Identify which cell holds the provided text, then report its [X, Y] central coordinate. 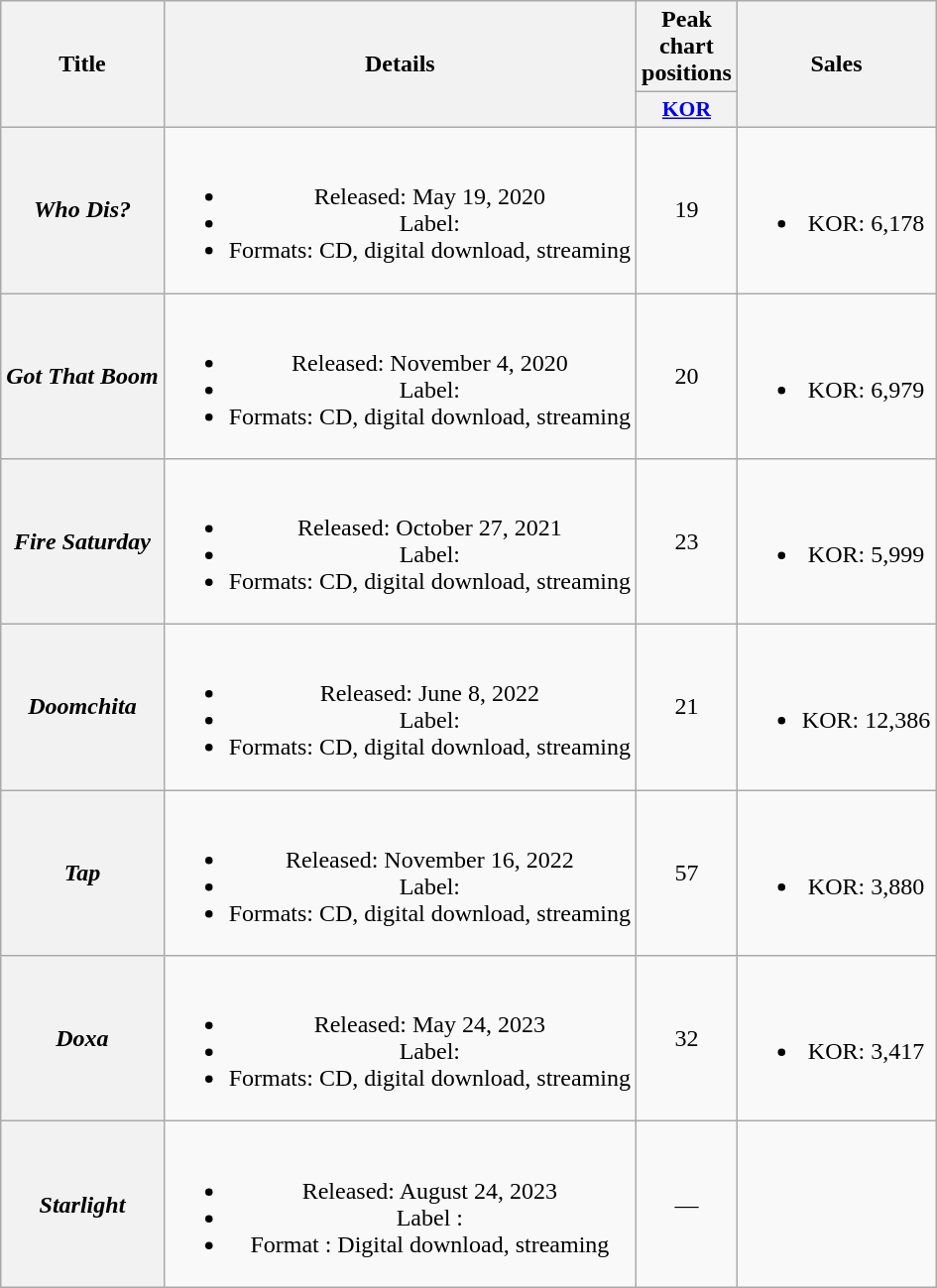
19 [687, 210]
KOR: 6,979 [836, 377]
Released: June 8, 2022Label: Formats: CD, digital download, streaming [400, 708]
KOR: 5,999 [836, 541]
Starlight [82, 1204]
Released: August 24, 2023Label : Format : Digital download, streaming [400, 1204]
Released: May 24, 2023Label: Formats: CD, digital download, streaming [400, 1039]
KOR: 3,880 [836, 873]
Got That Boom [82, 377]
Details [400, 64]
Sales [836, 64]
Released: October 27, 2021Label: Formats: CD, digital download, streaming [400, 541]
KOR: 3,417 [836, 1039]
Title [82, 64]
Tap [82, 873]
57 [687, 873]
Released: May 19, 2020Label: Formats: CD, digital download, streaming [400, 210]
Peak chart positions [687, 47]
Doomchita [82, 708]
Fire Saturday [82, 541]
KOR: 12,386 [836, 708]
KOR: 6,178 [836, 210]
32 [687, 1039]
Who Dis? [82, 210]
— [687, 1204]
23 [687, 541]
20 [687, 377]
Released: November 16, 2022Label: Formats: CD, digital download, streaming [400, 873]
Doxa [82, 1039]
21 [687, 708]
KOR [687, 110]
Released: November 4, 2020Label: Formats: CD, digital download, streaming [400, 377]
